Identify which cell holds the provided text, then report its [X, Y] central coordinate. 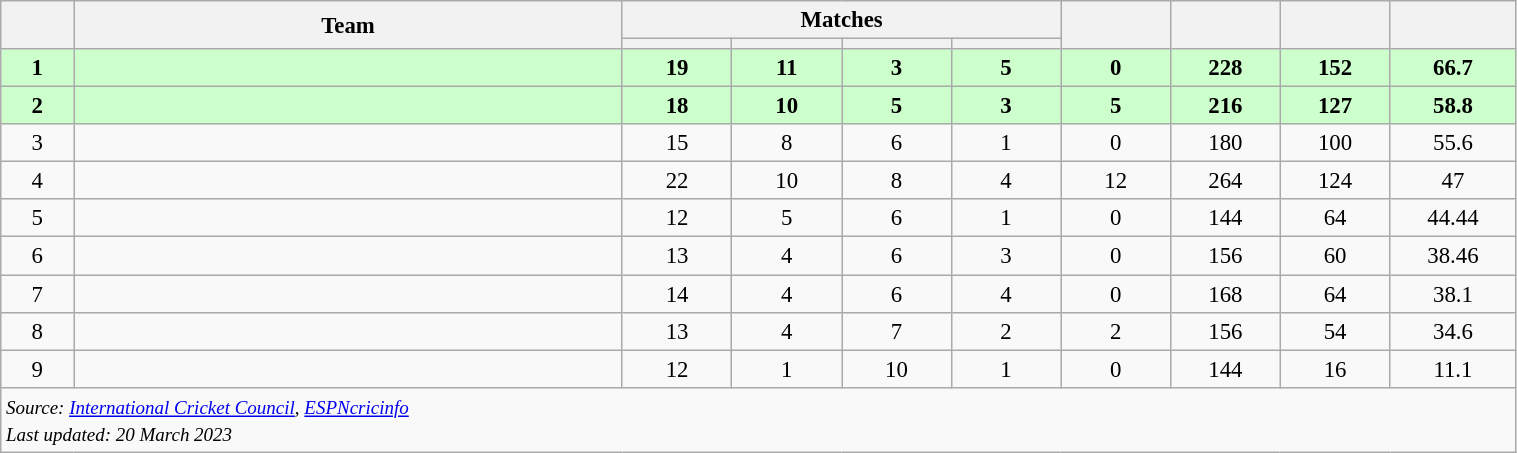
152 [1335, 68]
44.44 [1453, 219]
22 [677, 181]
38.46 [1453, 256]
264 [1226, 181]
18 [677, 106]
66.7 [1453, 68]
180 [1226, 143]
Source: International Cricket Council, ESPNcricinfoLast updated: 20 March 2023 [758, 420]
34.6 [1453, 331]
11.1 [1453, 369]
Team [348, 25]
127 [1335, 106]
Matches [842, 20]
38.1 [1453, 294]
228 [1226, 68]
168 [1226, 294]
60 [1335, 256]
9 [38, 369]
19 [677, 68]
55.6 [1453, 143]
15 [677, 143]
124 [1335, 181]
54 [1335, 331]
47 [1453, 181]
58.8 [1453, 106]
14 [677, 294]
100 [1335, 143]
11 [787, 68]
216 [1226, 106]
16 [1335, 369]
